Pinpoint the cell where the given text exists, returning its (x, y) midpoint coordinate. 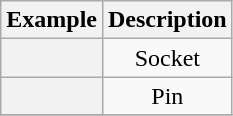
Socket (167, 58)
Pin (167, 96)
Description (167, 20)
Example (52, 20)
